Capture the cell that displays the provided text and extract its [x, y] central coordinate. 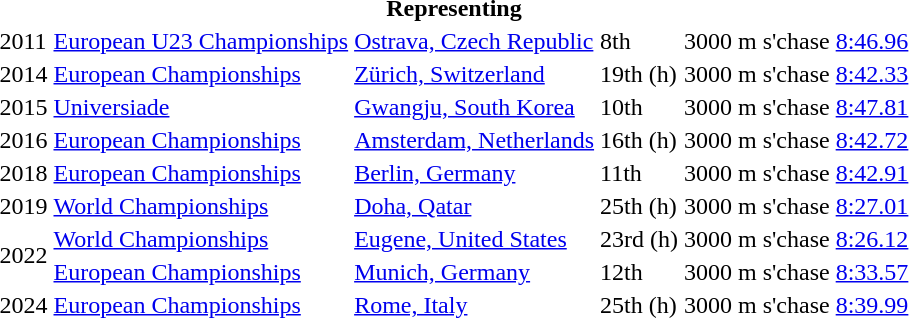
12th [640, 272]
Berlin, Germany [474, 173]
Ostrava, Czech Republic [474, 41]
Amsterdam, Netherlands [474, 140]
European U23 Championships [201, 41]
11th [640, 173]
19th (h) [640, 74]
8th [640, 41]
Doha, Qatar [474, 206]
23rd (h) [640, 239]
Munich, Germany [474, 272]
Eugene, United States [474, 239]
10th [640, 107]
Universiade [201, 107]
Gwangju, South Korea [474, 107]
25th (h) [640, 206]
16th (h) [640, 140]
Zürich, Switzerland [474, 74]
